Locate the cell with the specified text and output its [X, Y] center coordinate. 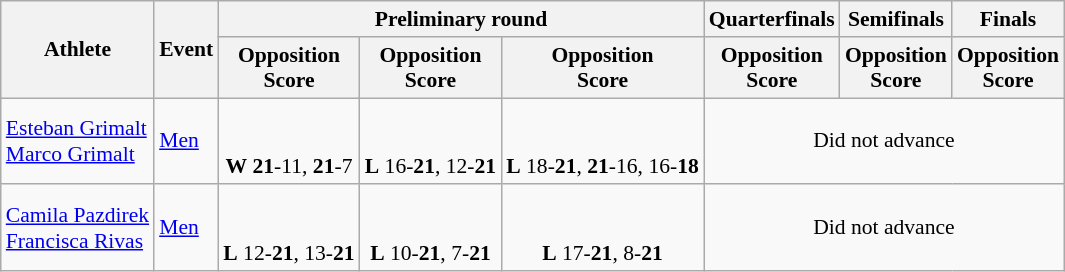
Preliminary round [461, 19]
L 10-21, 7-21 [430, 228]
Semifinals [896, 19]
Event [186, 50]
Athlete [78, 50]
Quarterfinals [772, 19]
Camila PazdirekFrancisca Rivas [78, 228]
L 17-21, 8-21 [602, 228]
W 21-11, 21-7 [288, 142]
Esteban GrimaltMarco Grimalt [78, 142]
L 12-21, 13-21 [288, 228]
L 18-21, 21-16, 16-18 [602, 142]
L 16-21, 12-21 [430, 142]
Finals [1008, 19]
